Find where the given text appears and provide that cell's center as [X, Y] coordinate. 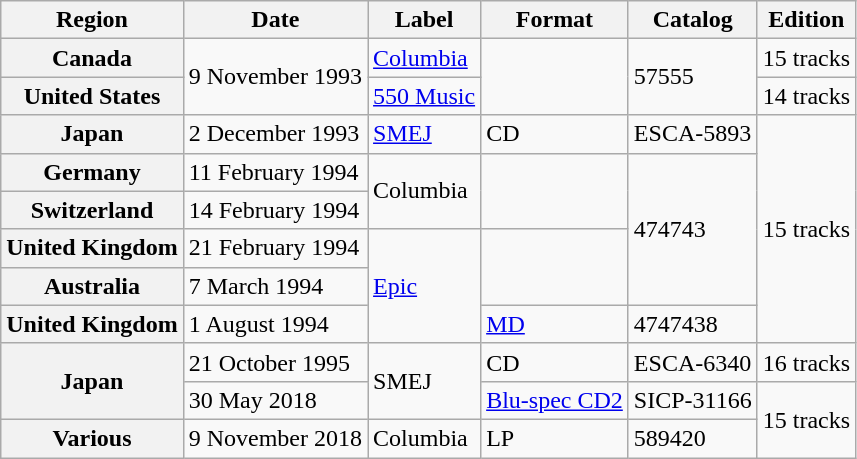
Region [92, 20]
MD [555, 324]
16 tracks [806, 362]
474743 [692, 229]
Various [92, 438]
550 Music [424, 96]
7 March 1994 [275, 286]
ESCA-6340 [692, 362]
1 August 1994 [275, 324]
Date [275, 20]
Catalog [692, 20]
Australia [92, 286]
30 May 2018 [275, 400]
SICP-31166 [692, 400]
Epic [424, 286]
ESCA-5893 [692, 134]
11 February 1994 [275, 172]
2 December 1993 [275, 134]
Edition [806, 20]
Canada [92, 58]
LP [555, 438]
21 February 1994 [275, 248]
Germany [92, 172]
Label [424, 20]
Switzerland [92, 210]
9 November 2018 [275, 438]
Blu-spec CD2 [555, 400]
9 November 1993 [275, 77]
589420 [692, 438]
Format [555, 20]
United States [92, 96]
21 October 1995 [275, 362]
57555 [692, 77]
14 February 1994 [275, 210]
4747438 [692, 324]
14 tracks [806, 96]
